For the text-containing cell, return its midpoint in [x, y] coordinate format. 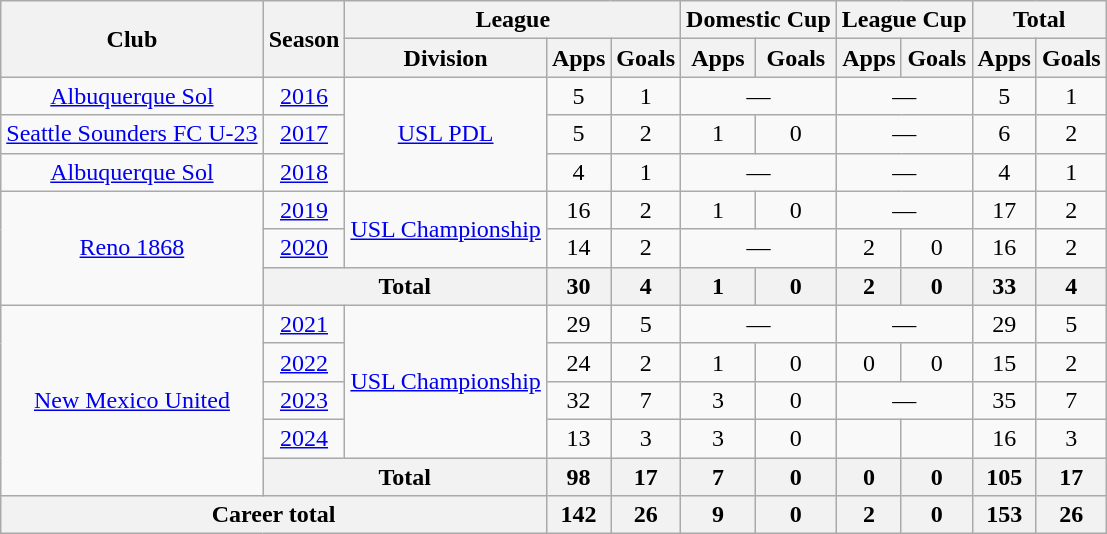
9 [718, 515]
Career total [274, 515]
98 [578, 477]
142 [578, 515]
33 [1004, 286]
2024 [304, 438]
153 [1004, 515]
Reno 1868 [132, 248]
2020 [304, 248]
2021 [304, 324]
2022 [304, 362]
6 [1004, 134]
Seattle Sounders FC U-23 [132, 134]
35 [1004, 400]
Season [304, 39]
32 [578, 400]
League [513, 20]
15 [1004, 362]
Domestic Cup [759, 20]
New Mexico United [132, 400]
14 [578, 248]
105 [1004, 477]
Division [446, 58]
2017 [304, 134]
13 [578, 438]
2019 [304, 210]
2016 [304, 96]
League Cup [904, 20]
USL PDL [446, 134]
30 [578, 286]
2018 [304, 172]
2023 [304, 400]
Club [132, 39]
24 [578, 362]
